Return the (x, y) coordinate for the center point of the cell that contains the specified text.  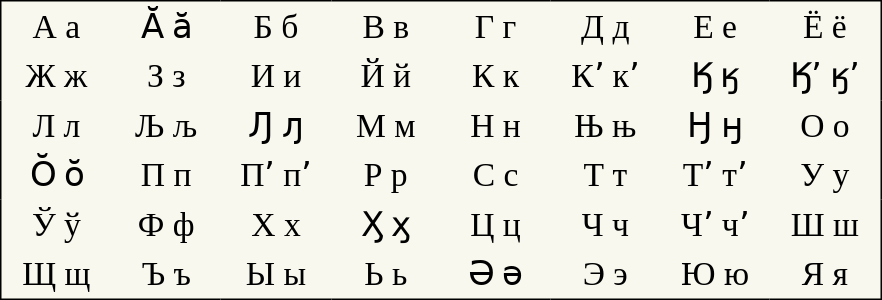
Д д (605, 26)
Г г (496, 26)
Ч ч (605, 225)
Ш ш (826, 225)
А а (56, 26)
Р р (386, 175)
Ӑ ӑ (166, 26)
З з (166, 76)
С с (496, 175)
Ц ц (496, 225)
Ь ь (386, 274)
Э э (605, 274)
Е е (715, 26)
Пʼ пʼ (276, 175)
Ӄʼ ӄʼ (826, 76)
Й й (386, 76)
Чʼ чʼ (715, 225)
Тʼ тʼ (715, 175)
Н н (496, 125)
Ԓ ԓ (276, 125)
Ы ы (276, 274)
В в (386, 26)
И и (276, 76)
К к (496, 76)
Х х (276, 225)
Щ щ (56, 274)
Кʼ кʼ (605, 76)
Б б (276, 26)
О о (826, 125)
Ж ж (56, 76)
Ў ў (56, 225)
Ӈ ӈ (715, 125)
Ф ф (166, 225)
Ё ё (826, 26)
Л л (56, 125)
Ъ ъ (166, 274)
П п (166, 175)
Ӽ ӽ (386, 225)
Љ љ (166, 125)
Ә ә (496, 274)
У у (826, 175)
Њ њ (605, 125)
О̆ о̆ (56, 175)
Я я (826, 274)
Ю ю (715, 274)
Ӄ ӄ (715, 76)
Т т (605, 175)
М м (386, 125)
